Scan for the cell matching the given text and deliver its [x, y] coordinate at center. 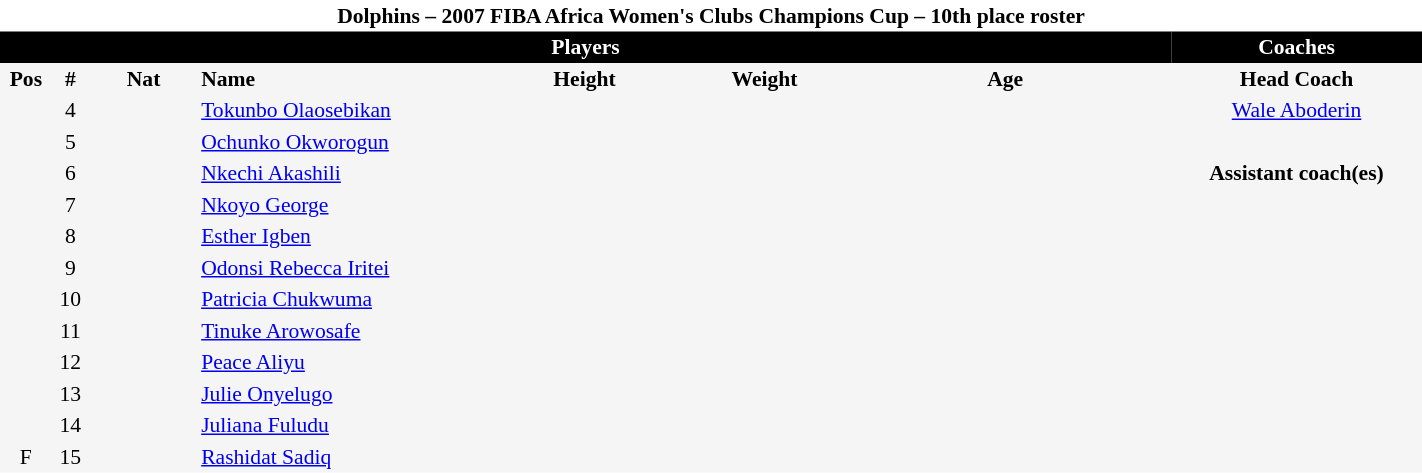
7 [70, 205]
Height [584, 79]
Juliana Fuludu [338, 426]
Coaches [1296, 48]
Wale Aboderin [1296, 110]
Assistant coach(es) [1296, 174]
Tokunbo Olaosebikan [338, 110]
5 [70, 142]
10 [70, 300]
Esther Igben [338, 236]
Nkechi Akashili [338, 174]
Age [1005, 79]
Tinuke Arowosafe [338, 331]
6 [70, 174]
8 [70, 236]
Dolphins – 2007 FIBA Africa Women's Clubs Champions Cup – 10th place roster [711, 16]
Patricia Chukwuma [338, 300]
Pos [26, 79]
Weight [765, 79]
12 [70, 362]
Nat [144, 79]
# [70, 79]
Ochunko Okworogun [338, 142]
13 [70, 394]
11 [70, 331]
15 [70, 457]
Peace Aliyu [338, 362]
Players [586, 48]
Rashidat Sadiq [338, 457]
Head Coach [1296, 79]
9 [70, 268]
Odonsi Rebecca Iritei [338, 268]
F [26, 457]
Julie Onyelugo [338, 394]
4 [70, 110]
Name [338, 79]
Nkoyo George [338, 205]
14 [70, 426]
